Provide the (x, y) coordinate of the cell's center where the given text is located.  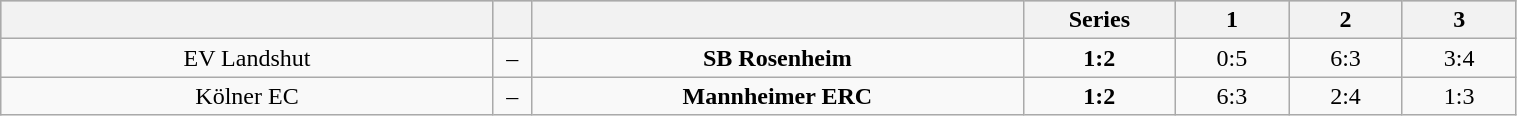
Series (1100, 20)
EV Landshut (247, 58)
Mannheimer ERC (777, 96)
3 (1459, 20)
2:4 (1346, 96)
0:5 (1232, 58)
1:3 (1459, 96)
2 (1346, 20)
SB Rosenheim (777, 58)
1 (1232, 20)
Kölner EC (247, 96)
3:4 (1459, 58)
